Return the (x, y) coordinate for the center point of the cell that contains the specified text.  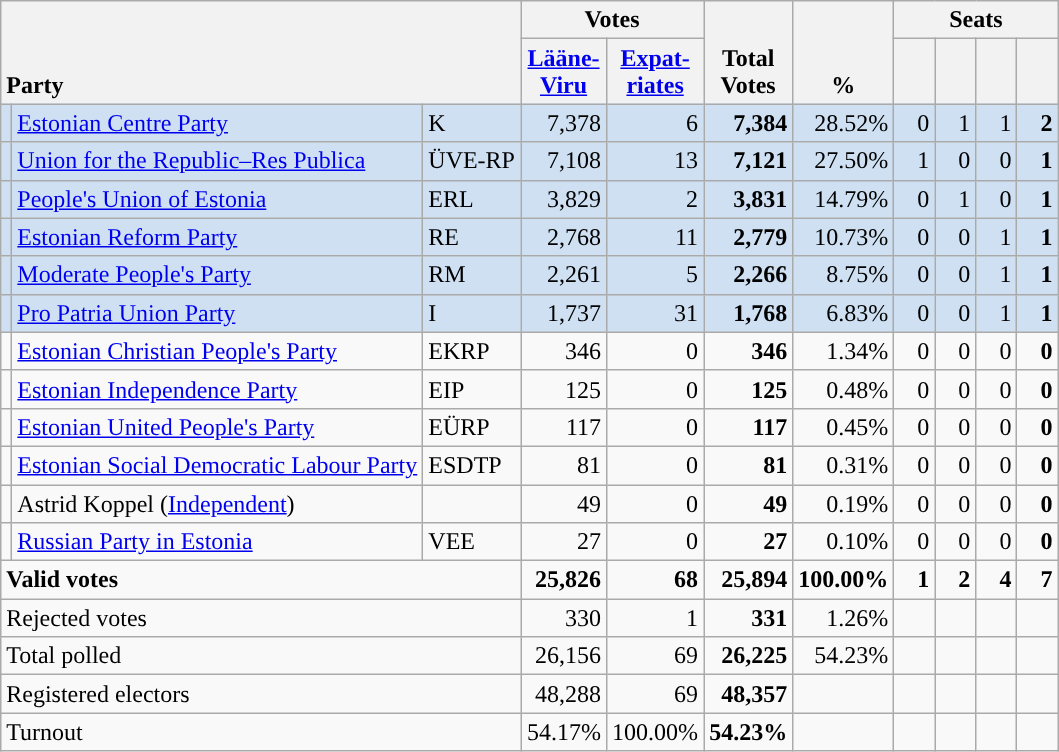
25,826 (563, 580)
Valid votes (261, 580)
27.50% (844, 161)
6 (656, 123)
2,779 (748, 237)
People's Union of Estonia (218, 199)
Estonian Christian People's Party (218, 351)
54.17% (563, 732)
31 (656, 313)
26,225 (748, 656)
7,108 (563, 161)
Estonian Reform Party (218, 237)
5 (656, 275)
K (472, 123)
Estonian Centre Party (218, 123)
48,357 (748, 694)
13 (656, 161)
1.34% (844, 351)
Moderate People's Party (218, 275)
0.10% (844, 542)
3,831 (748, 199)
10.73% (844, 237)
1,737 (563, 313)
2,768 (563, 237)
EKRP (472, 351)
330 (563, 618)
Seats (976, 20)
I (472, 313)
6.83% (844, 313)
2,261 (563, 275)
Estonian Independence Party (218, 389)
48,288 (563, 694)
EIP (472, 389)
331 (748, 618)
ÜVE-RP (472, 161)
Turnout (261, 732)
Estonian Social Democratic Labour Party (218, 465)
RE (472, 237)
ERL (472, 199)
4 (996, 580)
RM (472, 275)
Total polled (261, 656)
28.52% (844, 123)
7,121 (748, 161)
Rejected votes (261, 618)
1,768 (748, 313)
0.45% (844, 427)
2,266 (748, 275)
% (844, 52)
1.26% (844, 618)
ESDTP (472, 465)
Astrid Koppel (Independent) (218, 503)
14.79% (844, 199)
26,156 (563, 656)
Lääne- Viru (563, 72)
7,378 (563, 123)
7 (1038, 580)
0.48% (844, 389)
0.31% (844, 465)
Union for the Republic–Res Publica (218, 161)
8.75% (844, 275)
Expat- riates (656, 72)
Estonian United People's Party (218, 427)
Pro Patria Union Party (218, 313)
11 (656, 237)
25,894 (748, 580)
Party (261, 52)
Votes (612, 20)
0.19% (844, 503)
Russian Party in Estonia (218, 542)
Total Votes (748, 52)
Registered electors (261, 694)
68 (656, 580)
VEE (472, 542)
EÜRP (472, 427)
3,829 (563, 199)
7,384 (748, 123)
